From the cell containing the given text, extract its center point as [X, Y] coordinate. 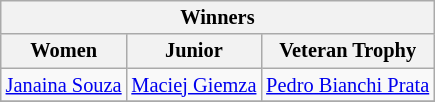
Winners [218, 17]
Maciej Giemza [194, 85]
Junior [194, 51]
Pedro Bianchi Prata [348, 85]
Veteran Trophy [348, 51]
Janaina Souza [64, 85]
Women [64, 51]
